Determine the [X, Y] coordinate at the center of the cell enclosing the given text.  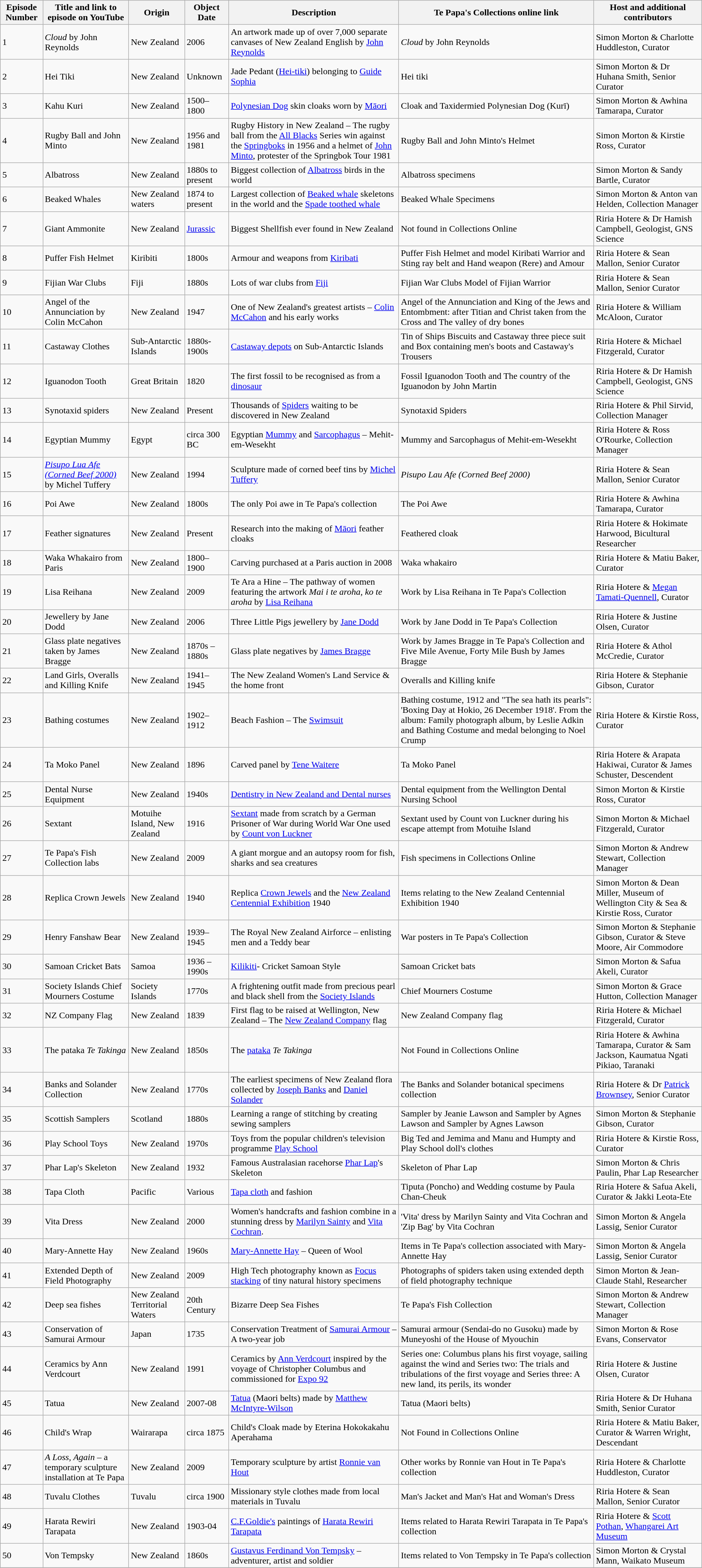
Armour and weapons from Kiribati [314, 258]
11 [22, 346]
Te Papa's Fish Collection labs [85, 858]
The Royal New Zealand Airforce – enlisting men and a Teddy bear [314, 937]
1941–1945 [207, 681]
Puffer Fish Helmet [85, 258]
Learning a range of stitching by creating sewing samplers [314, 1119]
29 [22, 937]
38 [22, 1192]
47 [22, 1467]
2000 [207, 1221]
1970s [207, 1143]
Riria Hotere & Awhina Tamarapa, Curator [648, 504]
Simon Morton & Chris Paulin, Phar Lap Researcher [648, 1168]
Simon Morton & Stephanie Gibson, Curator & Steve Moore, Air Commodore [648, 937]
Banks and Solander Collection [85, 1089]
Riria Hotere & Scott Pothan, Whangarei Art Museum [648, 1526]
Gustavus Ferdinand Von Tempsky – adventurer, artist and soldier [314, 1555]
Iguanodon Tooth [85, 381]
The Banks and Solander botanical specimens collection [496, 1089]
Kiribiti [157, 258]
Temporary sculpture by artist Ronnie van Hout [314, 1467]
23 [22, 720]
Episode Number [22, 13]
1960s [207, 1251]
Biggest collection of Albatross birds in the world [314, 175]
circa 1900 [207, 1497]
The Poi Awe [496, 504]
Phar Lap's Skeleton [85, 1168]
Beaked Whale Specimens [496, 199]
Fijian War Clubs [85, 283]
1940 [207, 898]
Fish specimens in Collections Online [496, 858]
Puffer Fish Helmet and model Kiribati Warrior and Sting ray belt and Hand weapon (Rere) and Amour [496, 258]
Albatross [85, 175]
16 [22, 504]
Wairarapa [157, 1433]
Dental Nurse Equipment [85, 794]
Castaway depots on Sub-Antarctic Islands [314, 346]
Riria Hotere & Matiu Baker, Curator [648, 563]
Tatua [85, 1403]
Host and additional contributors [648, 13]
Biggest Shellfish ever found in New Zealand [314, 229]
1800–1900 [207, 563]
1916 [207, 823]
Items related to Harata Rewiri Tarapata in Te Papa's collection [496, 1526]
Origin [157, 13]
Egyptian Mummy [85, 440]
Conservation Treatment of Samurai Armour – A two-year job [314, 1334]
Fossil Iguanodon Tooth and The country of the Iguanodon by John Martin [496, 381]
45 [22, 1403]
1874 to present [207, 199]
Pisupo Lua Afe (Corned Beef 2000) by Michel Tuffery [85, 474]
1839 [207, 1016]
NZ Company Flag [85, 1016]
'Vita' dress by Marilyn Sainty and Vita Cochran and 'Zip Bag' by Vita Cochran [496, 1221]
Angel of the Annunciation and King of the Jews and Entombment: after Titian and Christ taken from the Cross and The valley of dry bones [496, 312]
1956 and 1981 [207, 140]
Egyptian Mummy and Sarcophagus – Mehit-em-Wesekht [314, 440]
Ceramics by Ann Verdcourt [85, 1369]
Riria Hotere & Awhina Tamarapa, Curator & Sam Jackson, Kaumatua Ngati Pikiao, Taranaki [648, 1050]
Ceramics by Ann Verdcourt inspired by the voyage of Christopher Columbus and commissioned for Expo 92 [314, 1369]
Rugby Ball and John Minto [85, 140]
1850s [207, 1050]
Simon Morton & Awhina Tamarapa, Curator [648, 106]
26 [22, 823]
Jewellery by Jane Dodd [85, 621]
48 [22, 1497]
6 [22, 199]
14 [22, 440]
Waka whakairo [496, 563]
1940s [207, 794]
3 [22, 106]
49 [22, 1526]
Missionary style clothes made from local materials in Tuvalu [314, 1497]
19 [22, 592]
1902–1912 [207, 720]
Fiji [157, 283]
Cloak and Taxidermied Polynesian Dog (Kurī) [496, 106]
39 [22, 1221]
10 [22, 312]
4 [22, 140]
Harata Rewiri Tarapata [85, 1526]
Child's Cloak made by Eterina Hokokakahu Aperahama [314, 1433]
Fijian War Clubs Model of Fijian Warrior [496, 283]
Carved panel by Tene Waitere [314, 765]
Great Britain [157, 381]
Sextant [85, 823]
Women's handcrafts and fashion combine in a stunning dress by Marilyn Sainty and Vita Cochran. [314, 1221]
1500–1800 [207, 106]
Work by Lisa Reihana in Te Papa's Collection [496, 592]
Tapa Cloth [85, 1192]
Simon Morton & Anton van Helden, Collection Manager [648, 199]
Man's Jacket and Man's Hat and Woman's Dress [496, 1497]
Replica Crown Jewels [85, 898]
Samurai armour (Sendai-do no Gusoku) made by Muneyoshi of the House of Myouchin [496, 1334]
Simon Morton & Rose Evans, Conservator [648, 1334]
Albatross specimens [496, 175]
Egypt [157, 440]
Simon Morton & Jean-Claude Stahl, Researcher [648, 1275]
1870s – 1880s [207, 651]
35 [22, 1119]
20 [22, 621]
Riria Hotere & Megan Tamati-Quennell, Curator [648, 592]
Items in Te Papa's collection associated with Mary-Annette Hay [496, 1251]
Object Date [207, 13]
Work by Jane Dodd in Te Papa's Collection [496, 621]
Chief Mourners Costume [496, 991]
Photographs of spiders taken using extended depth of field photography technique [496, 1275]
Te Papa's Fish Collection [496, 1305]
Simon Morton & Grace Hutton, Collection Manager [648, 991]
Samoan Cricket Bats [85, 967]
Poi Awe [85, 504]
21 [22, 651]
1932 [207, 1168]
Extended Depth of Field Photography [85, 1275]
Feathered cloak [496, 533]
New Zealand Company flag [496, 1016]
Replica Crown Jewels and the New Zealand Centennial Exhibition 1940 [314, 898]
Largest collection of Beaked whale skeletons in the world and the Spade toothed whale [314, 199]
First flag to be raised at Wellington, New Zealand – The New Zealand Company flag [314, 1016]
Sextant used by Count von Luckner during his escape attempt from Motuihe Island [496, 823]
28 [22, 898]
Japan [157, 1334]
A Loss, Again – a temporary sculpture installation at Te Papa [85, 1467]
Castaway Clothes [85, 346]
34 [22, 1089]
Carving purchased at a Paris auction in 2008 [314, 563]
Pisupo Lau Afe (Corned Beef 2000) [496, 474]
Mummy and Sarcophagus of Mehit-em-Wesekht [496, 440]
Conservation of Samurai Armour [85, 1334]
37 [22, 1168]
43 [22, 1334]
Items relating to the New Zealand Centennial Exhibition 1940 [496, 898]
1991 [207, 1369]
Giant Ammonite [85, 229]
An artwork made up of over 7,000 separate canvases of New Zealand English by John Reynolds [314, 42]
Play School Toys [85, 1143]
22 [22, 681]
Te Papa's Collections online link [496, 13]
Riria Hotere & Ross O'Rourke, Collection Manager [648, 440]
Riria Hotere & Dr Huhana Smith, Senior Curator [648, 1403]
High Tech photography known as Focus stacking of tiny natural history specimens [314, 1275]
Lots of war clubs from Fiji [314, 283]
Beaked Whales [85, 199]
42 [22, 1305]
A giant morgue and an autopsy room for fish, sharks and sea creatures [314, 858]
1860s [207, 1555]
Toys from the popular children's television programme Play School [314, 1143]
Samoan Cricket bats [496, 967]
Synotaxid Spiders [496, 411]
Simon Morton & Sandy Bartle, Curator [648, 175]
Hei Tiki [85, 76]
Society Islands [157, 991]
27 [22, 858]
A frightening outfit made from precious pearl and black shell from the Society Islands [314, 991]
Riria Hotere & Athol McCredie, Curator [648, 651]
46 [22, 1433]
Tapa cloth and fashion [314, 1192]
Overalls and Killing knife [496, 681]
Pacific [157, 1192]
War posters in Te Papa's Collection [496, 937]
Motuihe Island, New Zealand [157, 823]
Riria Hotere & Stephanie Gibson, Curator [648, 681]
Tiputa (Poncho) and Wedding costume by Paula Chan-Cheuk [496, 1192]
Simon Morton & Dean Miller, Museum of Wellington City & Sea & Kirstie Ross, Curator [648, 898]
12 [22, 381]
1896 [207, 765]
Hei tiki [496, 76]
Sampler by Jeanie Lawson and Sampler by Agnes Lawson and Sampler by Agnes Lawson [496, 1119]
40 [22, 1251]
Riria Hotere & Hokimate Harwood, Bicultural Researcher [648, 533]
Kilikiti- Cricket Samoan Style [314, 967]
Title and link to episode on YouTube [85, 13]
Thousands of Spiders waiting to be discovered in New Zealand [314, 411]
Te Ara a Hine – The pathway of women featuring the artwork Mai i te aroha, ko te aroha by Lisa Reihana [314, 592]
Simon Morton & Safua Akeli, Curator [648, 967]
Tuvalu [157, 1497]
1903-04 [207, 1526]
Simon Morton & Crystal Mann, Waikato Museum [648, 1555]
1820 [207, 381]
9 [22, 283]
Synotaxid spiders [85, 411]
Tuvalu Clothes [85, 1497]
Von Tempsky [85, 1555]
Tin of Ships Biscuits and Castaway three piece suit and Box containing men's boots and Castaway's Trousers [496, 346]
circa 300 BC [207, 440]
Simon Morton & Dr Huhana Smith, Senior Curator [648, 76]
18 [22, 563]
1735 [207, 1334]
Beach Fashion – The Swimsuit [314, 720]
Simon Morton & Charlotte Huddleston, Curator [648, 42]
Jurassic [207, 229]
Rugby Ball and John Minto's Helmet [496, 140]
1880s-1900s [207, 346]
Society Islands Chief Mourners Costume [85, 991]
Child's Wrap [85, 1433]
17 [22, 533]
Other works by Ronnie van Hout in Te Papa's collection [496, 1467]
Three Little Pigs jewellery by Jane Dodd [314, 621]
Mary-Annette Hay [85, 1251]
New Zealand waters [157, 199]
Feather signatures [85, 533]
New Zealand Territorial Waters [157, 1305]
1947 [207, 312]
Glass plate negatives taken by James Bragge [85, 651]
Dental equipment from the Wellington Dental Nursing School [496, 794]
Sextant made from scratch by a German Prisoner of War during World War One used by Count von Luckner [314, 823]
13 [22, 411]
Sub-Antarctic Islands [157, 346]
Scottish Samplers [85, 1119]
Tatua (Maori belts) made by Matthew McIntyre-Wilson [314, 1403]
20th Century [207, 1305]
Work by James Bragge in Te Papa's Collection and Five Mile Avenue, Forty Mile Bush by James Bragge [496, 651]
Description [314, 13]
Riria Hotere & Matiu Baker, Curator & Warren Wright, Descendant [648, 1433]
Riria Hotere & Arapata Hakiwai, Curator & James Schuster, Descendent [648, 765]
Riria Hotere & William McAloon, Curator [648, 312]
2 [22, 76]
One of New Zealand's greatest artists – Colin McCahon and his early works [314, 312]
15 [22, 474]
50 [22, 1555]
Polynesian Dog skin cloaks worn by Māori [314, 106]
41 [22, 1275]
1 [22, 42]
Scotland [157, 1119]
C.F.Goldie's paintings of Harata Rewiri Tarapata [314, 1526]
Tatua (Maori belts) [496, 1403]
Research into the making of Māori feather cloaks [314, 533]
33 [22, 1050]
Riria Hotere & Safua Akeli, Curator & Jakki Leota-Ete [648, 1192]
Riria Hotere & Phil Sirvid, Collection Manager [648, 411]
31 [22, 991]
Unknown [207, 76]
Jade Pedant (Hei-tiki) belonging to Guide Sophia [314, 76]
Vita Dress [85, 1221]
Mary-Annette Hay – Queen of Wool [314, 1251]
Dentistry in New Zealand and Dental nurses [314, 794]
The first fossil to be recognised as from a dinosaur [314, 381]
The New Zealand Women's Land Service & the home front [314, 681]
Bizarre Deep Sea Fishes [314, 1305]
1880s to present [207, 175]
36 [22, 1143]
5 [22, 175]
Deep sea fishes [85, 1305]
Famous Australasian racehorse Phar Lap's Skeleton [314, 1168]
Waka Whakairo from Paris [85, 563]
Samoa [157, 967]
2007-08 [207, 1403]
Simon Morton & Michael Fitzgerald, Curator [648, 823]
The earliest specimens of New Zealand flora collected by Joseph Banks and Daniel Solander [314, 1089]
8 [22, 258]
44 [22, 1369]
Land Girls, Overalls and Killing Knife [85, 681]
Items related to Von Tempsky in Te Papa's collection [496, 1555]
Skeleton of Phar Lap [496, 1168]
Sculpture made of corned beef tins by Michel Tuffery [314, 474]
circa 1875 [207, 1433]
Bathing costumes [85, 720]
Not found in Collections Online [496, 229]
32 [22, 1016]
7 [22, 229]
Big Ted and Jemima and Manu and Humpty and Play School doll's clothes [496, 1143]
Glass plate negatives by James Bragge [314, 651]
25 [22, 794]
The only Poi awe in Te Papa's collection [314, 504]
30 [22, 967]
24 [22, 765]
Henry Fanshaw Bear [85, 937]
Riria Hotere & Charlotte Huddleston, Curator [648, 1467]
Kahu Kuri [85, 106]
Simon Morton & Stephanie Gibson, Curator [648, 1119]
1939–1945 [207, 937]
Riria Hotere & Dr Patrick Brownsey, Senior Curator [648, 1089]
Lisa Reihana [85, 592]
1936 – 1990s [207, 967]
Various [207, 1192]
1994 [207, 474]
Angel of the Annunciation by Colin McCahon [85, 312]
